From the cell containing the given text, extract its center point as (x, y) coordinate. 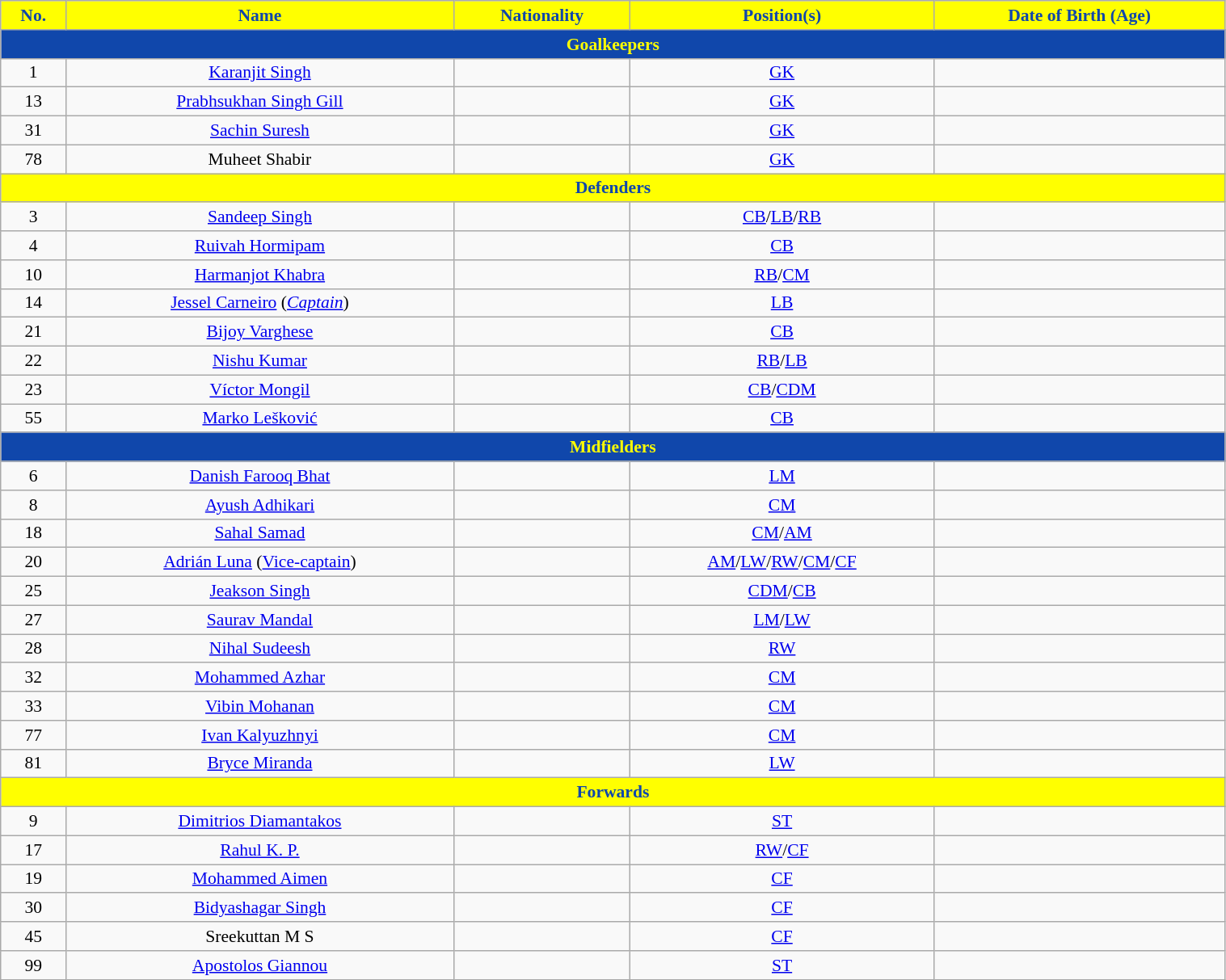
CDM/CB (782, 591)
Rahul K. P. (260, 850)
Danish Farooq Bhat (260, 476)
Date of Birth (Age) (1080, 15)
Sandeep Singh (260, 217)
30 (34, 908)
Defenders (613, 188)
RW (782, 649)
Ayush Adhikari (260, 505)
No. (34, 15)
31 (34, 131)
CB/LB/RB (782, 217)
78 (34, 159)
LB (782, 303)
32 (34, 678)
23 (34, 389)
27 (34, 620)
13 (34, 102)
77 (34, 735)
Mohammed Aimen (260, 879)
Adrián Luna (Vice-captain) (260, 562)
RW/CF (782, 850)
Prabhsukhan Singh Gill (260, 102)
Víctor Mongil (260, 389)
Sahal Samad (260, 533)
Nationality (541, 15)
33 (34, 706)
CM/AM (782, 533)
Bidyashagar Singh (260, 908)
17 (34, 850)
8 (34, 505)
10 (34, 275)
Bijoy Varghese (260, 332)
25 (34, 591)
Goalkeepers (613, 44)
CB/CDM (782, 389)
21 (34, 332)
Ivan Kalyuzhnyi (260, 735)
LM/LW (782, 620)
Dimitrios Diamantakos (260, 822)
3 (34, 217)
Karanjit Singh (260, 73)
Jeakson Singh (260, 591)
4 (34, 246)
19 (34, 879)
Apostolos Giannou (260, 965)
LW (782, 763)
55 (34, 418)
RB/CM (782, 275)
81 (34, 763)
Bryce Miranda (260, 763)
Muheet Shabir (260, 159)
22 (34, 361)
28 (34, 649)
Forwards (613, 793)
1 (34, 73)
Vibin Mohanan (260, 706)
AM/LW/RW/CM/CF (782, 562)
RB/LB (782, 361)
45 (34, 936)
Midfielders (613, 448)
Ruivah Hormipam (260, 246)
LM (782, 476)
Position(s) (782, 15)
14 (34, 303)
99 (34, 965)
Saurav Mandal (260, 620)
Nihal Sudeesh (260, 649)
Marko Lešković (260, 418)
Jessel Carneiro (Captain) (260, 303)
20 (34, 562)
18 (34, 533)
9 (34, 822)
Mohammed Azhar (260, 678)
6 (34, 476)
Sachin Suresh (260, 131)
Harmanjot Khabra (260, 275)
Nishu Kumar (260, 361)
Name (260, 15)
Sreekuttan M S (260, 936)
